Search for the cell housing the specified text and yield its (X, Y) center coordinate. 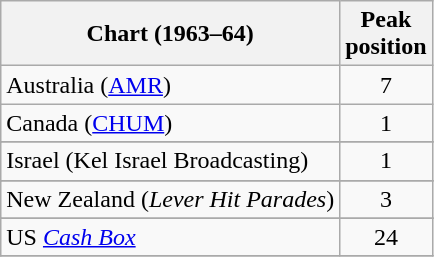
Australia (AMR) (170, 85)
Israel (Kel Israel Broadcasting) (170, 161)
7 (386, 85)
3 (386, 199)
Canada (CHUM) (170, 123)
Peakposition (386, 34)
24 (386, 237)
New Zealand (Lever Hit Parades) (170, 199)
Chart (1963–64) (170, 34)
US Cash Box (170, 237)
